Detect which cell encompasses the target text, then output its [x, y] center coordinate. 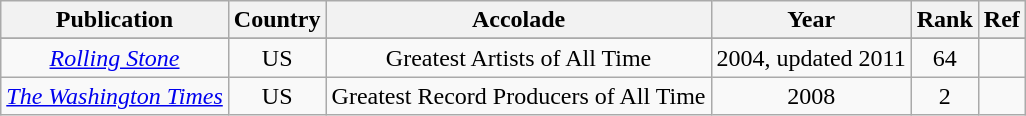
Greatest Artists of All Time [518, 58]
Rank [944, 20]
64 [944, 58]
Publication [115, 20]
Country [277, 20]
2004, updated 2011 [811, 58]
2 [944, 96]
Year [811, 20]
The Washington Times [115, 96]
2008 [811, 96]
Rolling Stone [115, 58]
Greatest Record Producers of All Time [518, 96]
Ref [1002, 20]
Accolade [518, 20]
